Find where the given text appears and provide that cell's center as (X, Y) coordinate. 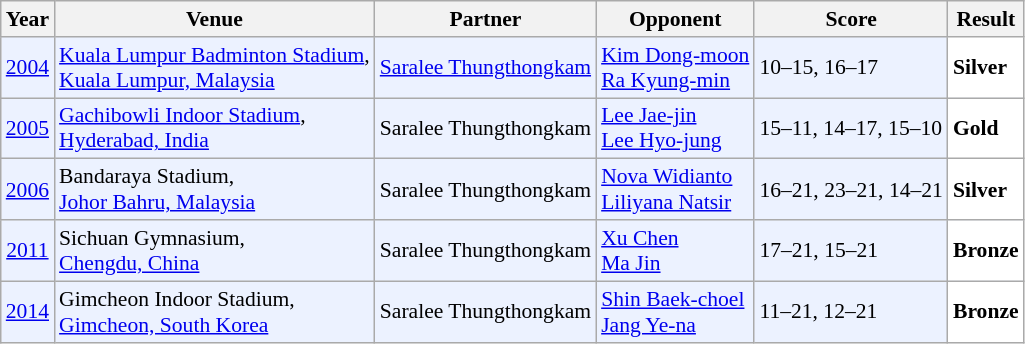
Year (28, 19)
Score (851, 19)
Gold (986, 128)
Partner (486, 19)
10–15, 16–17 (851, 68)
Opponent (675, 19)
Nova Widianto Liliyana Natsir (675, 190)
15–11, 14–17, 15–10 (851, 128)
2014 (28, 312)
Lee Jae-jin Lee Hyo-jung (675, 128)
Shin Baek-choel Jang Ye-na (675, 312)
2005 (28, 128)
2011 (28, 250)
11–21, 12–21 (851, 312)
17–21, 15–21 (851, 250)
2006 (28, 190)
Gimcheon Indoor Stadium,Gimcheon, South Korea (214, 312)
Kim Dong-moon Ra Kyung-min (675, 68)
Xu Chen Ma Jin (675, 250)
Bandaraya Stadium,Johor Bahru, Malaysia (214, 190)
Sichuan Gymnasium,Chengdu, China (214, 250)
2004 (28, 68)
Venue (214, 19)
Result (986, 19)
16–21, 23–21, 14–21 (851, 190)
Gachibowli Indoor Stadium,Hyderabad, India (214, 128)
Kuala Lumpur Badminton Stadium,Kuala Lumpur, Malaysia (214, 68)
